Provide the (x, y) coordinate of the cell's center where the given text is located.  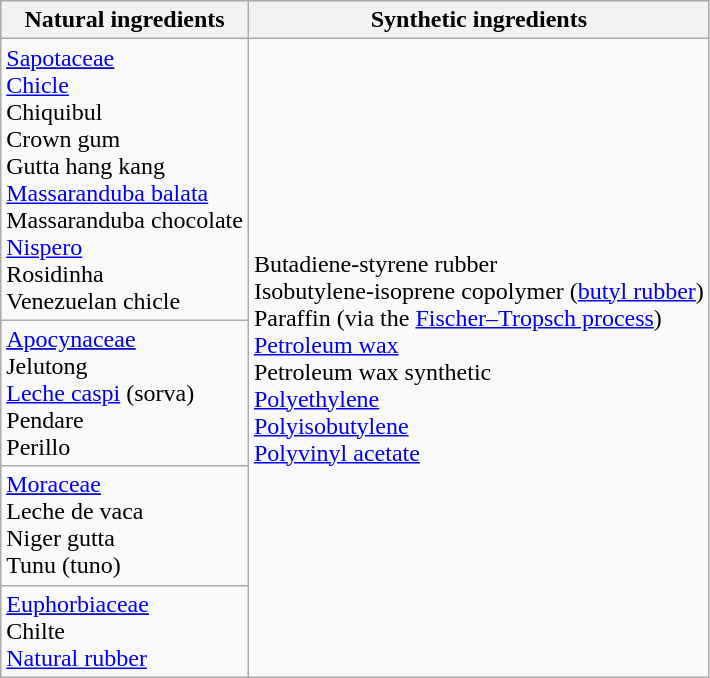
Synthetic ingredients (478, 20)
ApocynaceaeJelutongLeche caspi (sorva)PendarePerillo (125, 393)
EuphorbiaceaeChilteNatural rubber (125, 631)
SapotaceaeChicleChiquibulCrown gumGutta hang kangMassaranduba balataMassaranduba chocolateNisperoRosidinhaVenezuelan chicle (125, 180)
Natural ingredients (125, 20)
MoraceaeLeche de vacaNiger guttaTunu (tuno) (125, 526)
